For the text-containing cell, return its midpoint in (x, y) coordinate format. 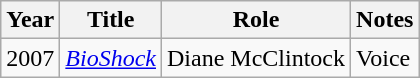
Year (30, 20)
Diane McClintock (256, 58)
Title (111, 20)
Role (256, 20)
BioShock (111, 58)
Voice (385, 58)
Notes (385, 20)
2007 (30, 58)
